Locate the cell with the specified text and output its [X, Y] center coordinate. 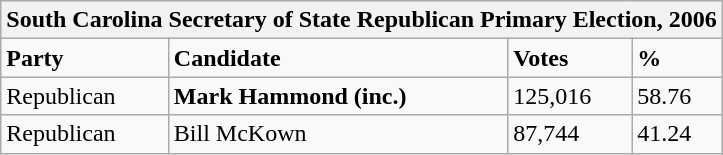
87,744 [570, 134]
South Carolina Secretary of State Republican Primary Election, 2006 [362, 20]
Candidate [338, 58]
Mark Hammond (inc.) [338, 96]
125,016 [570, 96]
Bill McKown [338, 134]
Votes [570, 58]
58.76 [678, 96]
Party [85, 58]
% [678, 58]
41.24 [678, 134]
